For the text-containing cell, return its midpoint in (X, Y) coordinate format. 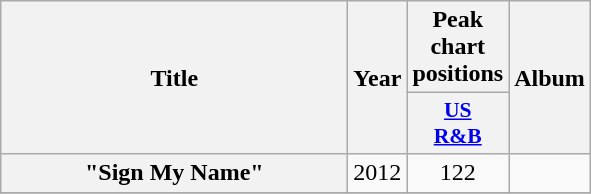
Peak chart positions (458, 47)
2012 (378, 173)
122 (458, 173)
"Sign My Name" (174, 173)
Year (378, 78)
Title (174, 78)
Album (550, 78)
USR&B (458, 124)
